Search for the cell housing the specified text and yield its (X, Y) center coordinate. 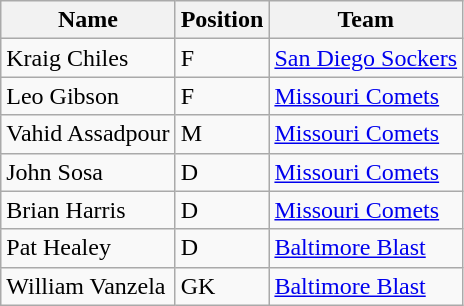
M (222, 134)
Vahid Assadpour (88, 134)
William Vanzela (88, 286)
San Diego Sockers (366, 58)
Position (222, 20)
Name (88, 20)
GK (222, 286)
Leo Gibson (88, 96)
Team (366, 20)
Pat Healey (88, 248)
Kraig Chiles (88, 58)
John Sosa (88, 172)
Brian Harris (88, 210)
